Identify which cell holds the provided text, then report its (X, Y) central coordinate. 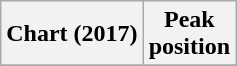
Peakposition (189, 34)
Chart (2017) (72, 34)
